From the cell containing the given text, extract its center point as (X, Y) coordinate. 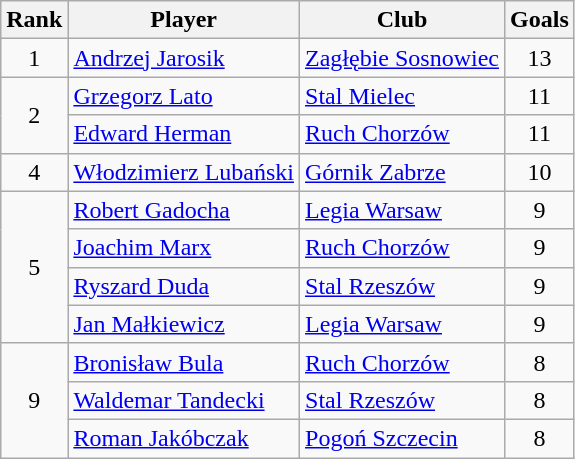
Andrzej Jarosik (184, 58)
Ryszard Duda (184, 286)
Robert Gadocha (184, 210)
Goals (540, 20)
Zagłębie Sosnowiec (402, 58)
13 (540, 58)
Jan Małkiewicz (184, 324)
Włodzimierz Lubański (184, 172)
10 (540, 172)
2 (34, 115)
Stal Mielec (402, 96)
5 (34, 267)
Player (184, 20)
Rank (34, 20)
Waldemar Tandecki (184, 400)
Grzegorz Lato (184, 96)
1 (34, 58)
Joachim Marx (184, 248)
Górnik Zabrze (402, 172)
Edward Herman (184, 134)
Pogoń Szczecin (402, 438)
Bronisław Bula (184, 362)
4 (34, 172)
Roman Jakóbczak (184, 438)
Club (402, 20)
